Detect which cell encompasses the target text, then output its (x, y) center coordinate. 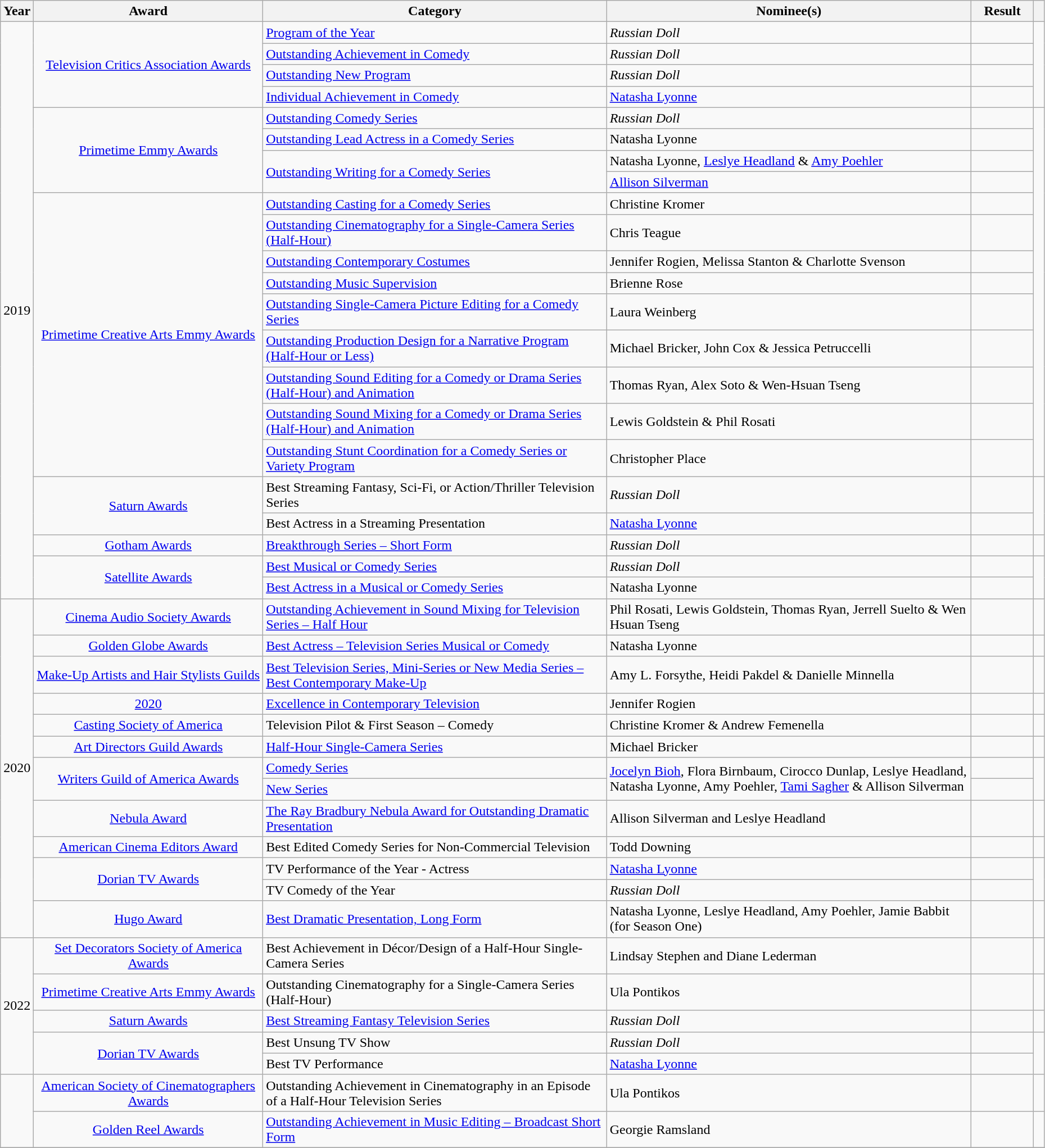
Category (435, 11)
Best Actress – Television Series Musical or Comedy (435, 646)
Television Critics Association Awards (148, 65)
Outstanding Casting for a Comedy Series (435, 203)
Christine Kromer & Andrew Femenella (789, 725)
Georgie Ramsland (789, 1129)
Best Streaming Fantasy, Sci-Fi, or Action/Thriller Television Series (435, 494)
Cinema Audio Society Awards (148, 617)
Nominee(s) (789, 11)
Outstanding New Program (435, 75)
Best Actress in a Musical or Comedy Series (435, 588)
Make-Up Artists and Hair Stylists Guilds (148, 674)
Program of the Year (435, 33)
Golden Globe Awards (148, 646)
Outstanding Music Supervision (435, 283)
Todd Downing (789, 847)
Outstanding Achievement in Cinematography in an Episode of a Half-Hour Television Series (435, 1092)
Jocelyn Bioh, Flora Birnbaum, Cirocco Dunlap, Leslye Headland, Natasha Lyonne, Amy Poehler, Tami Sagher & Allison Silverman (789, 779)
Natasha Lyonne, Leslye Headland, Amy Poehler, Jamie Babbit (for Season One) (789, 919)
2019 (17, 310)
Best Television Series, Mini-Series or New Media Series – Best Contemporary Make-Up (435, 674)
Award (148, 11)
Best Streaming Fantasy Television Series (435, 1021)
American Cinema Editors Award (148, 847)
Amy L. Forsythe, Heidi Pakdel & Danielle Minnella (789, 674)
Excellence in Contemporary Television (435, 704)
Outstanding Contemporary Costumes (435, 261)
Lewis Goldstein & Phil Rosati (789, 421)
Outstanding Sound Editing for a Comedy or Drama Series (Half-Hour) and Animation (435, 385)
Thomas Ryan, Alex Soto & Wen-Hsuan Tseng (789, 385)
Half-Hour Single-Camera Series (435, 747)
Christopher Place (789, 459)
Best Musical or Comedy Series (435, 566)
Art Directors Guild Awards (148, 747)
Result (1002, 11)
Natasha Lyonne, Leslye Headland & Amy Poehler (789, 161)
Brienne Rose (789, 283)
Writers Guild of America Awards (148, 779)
Outstanding Achievement in Comedy (435, 54)
Outstanding Achievement in Music Editing – Broadcast Short Form (435, 1129)
Television Pilot & First Season – Comedy (435, 725)
Individual Achievement in Comedy (435, 97)
Year (17, 11)
Jennifer Rogien (789, 704)
American Society of Cinematographers Awards (148, 1092)
Best Edited Comedy Series for Non-Commercial Television (435, 847)
Nebula Award (148, 818)
Outstanding Production Design for a Narrative Program (Half-Hour or Less) (435, 348)
TV Performance of the Year - Actress (435, 869)
Best Unsung TV Show (435, 1042)
Primetime Emmy Awards (148, 150)
Christine Kromer (789, 203)
Outstanding Sound Mixing for a Comedy or Drama Series (Half-Hour) and Animation (435, 421)
Outstanding Single-Camera Picture Editing for a Comedy Series (435, 312)
Golden Reel Awards (148, 1129)
Comedy Series (435, 768)
Gotham Awards (148, 545)
Michael Bricker (789, 747)
New Series (435, 789)
Jennifer Rogien, Melissa Stanton & Charlotte Svenson (789, 261)
Satellite Awards (148, 577)
Lindsay Stephen and Diane Lederman (789, 955)
Outstanding Lead Actress in a Comedy Series (435, 139)
Laura Weinberg (789, 312)
Chris Teague (789, 233)
2022 (17, 1006)
Outstanding Stunt Coordination for a Comedy Series or Variety Program (435, 459)
Outstanding Comedy Series (435, 118)
Hugo Award (148, 919)
Best Dramatic Presentation, Long Form (435, 919)
Breakthrough Series – Short Form (435, 545)
Phil Rosati, Lewis Goldstein, Thomas Ryan, Jerrell Suelto & Wen Hsuan Tseng (789, 617)
Best Achievement in Décor/Design of a Half-Hour Single-Camera Series (435, 955)
Outstanding Writing for a Comedy Series (435, 171)
Allison Silverman (789, 182)
Set Decorators Society of America Awards (148, 955)
TV Comedy of the Year (435, 890)
Michael Bricker, John Cox & Jessica Petruccelli (789, 348)
Casting Society of America (148, 725)
Outstanding Achievement in Sound Mixing for Television Series – Half Hour (435, 617)
Best TV Performance (435, 1064)
Best Actress in a Streaming Presentation (435, 524)
Allison Silverman and Leslye Headland (789, 818)
The Ray Bradbury Nebula Award for Outstanding Dramatic Presentation (435, 818)
